Detect which cell encompasses the target text, then output its [X, Y] center coordinate. 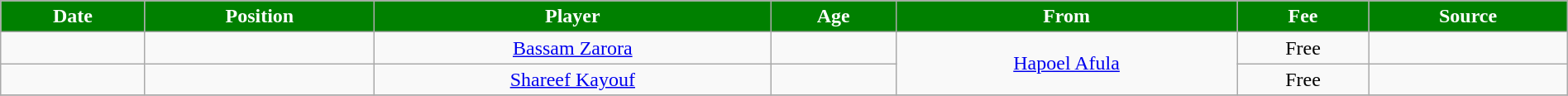
Date [73, 17]
From [1067, 17]
Fee [1303, 17]
Shareef Kayouf [572, 79]
Hapoel Afula [1067, 64]
Source [1468, 17]
Position [260, 17]
Age [834, 17]
Player [572, 17]
Bassam Zarora [572, 48]
